Return (x, y) of the center of cell containing provided text 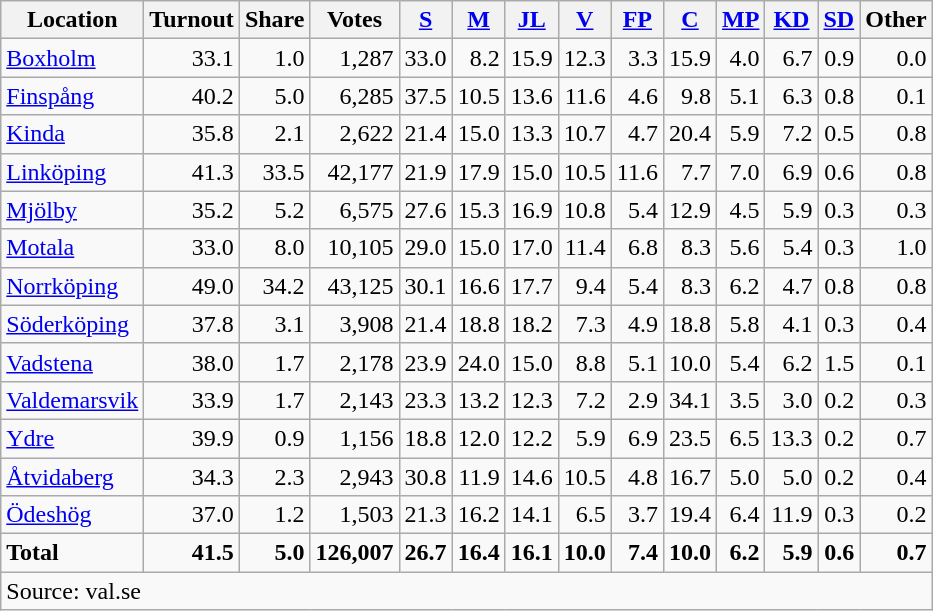
Share (274, 20)
34.2 (274, 286)
C (690, 20)
2,622 (354, 134)
37.0 (192, 515)
29.0 (426, 248)
Other (896, 20)
49.0 (192, 286)
13.6 (532, 96)
Linköping (72, 172)
8.8 (584, 362)
Motala (72, 248)
JL (532, 20)
2,943 (354, 477)
Vadstena (72, 362)
6.7 (792, 58)
7.0 (741, 172)
40.2 (192, 96)
M (478, 20)
42,177 (354, 172)
0.5 (839, 134)
39.9 (192, 438)
Finspång (72, 96)
KD (792, 20)
Mjölby (72, 210)
2.9 (637, 400)
1,287 (354, 58)
3.3 (637, 58)
17.0 (532, 248)
10,105 (354, 248)
Kinda (72, 134)
30.8 (426, 477)
3.5 (741, 400)
38.0 (192, 362)
30.1 (426, 286)
3.7 (637, 515)
9.8 (690, 96)
10.7 (584, 134)
23.5 (690, 438)
FP (637, 20)
6.8 (637, 248)
Location (72, 20)
16.6 (478, 286)
35.8 (192, 134)
Norrköping (72, 286)
SD (839, 20)
2.3 (274, 477)
3.1 (274, 324)
1,503 (354, 515)
41.3 (192, 172)
33.9 (192, 400)
1,156 (354, 438)
14.6 (532, 477)
Ydre (72, 438)
6,285 (354, 96)
4.5 (741, 210)
7.7 (690, 172)
9.4 (584, 286)
Boxholm (72, 58)
16.4 (478, 553)
14.1 (532, 515)
1.2 (274, 515)
34.1 (690, 400)
5.8 (741, 324)
5.2 (274, 210)
16.9 (532, 210)
2.1 (274, 134)
2,143 (354, 400)
11.4 (584, 248)
27.6 (426, 210)
Votes (354, 20)
7.3 (584, 324)
12.9 (690, 210)
4.0 (741, 58)
33.5 (274, 172)
3,908 (354, 324)
V (584, 20)
Ödeshög (72, 515)
3.0 (792, 400)
13.2 (478, 400)
26.7 (426, 553)
MP (741, 20)
15.3 (478, 210)
6.3 (792, 96)
8.0 (274, 248)
37.8 (192, 324)
12.0 (478, 438)
10.8 (584, 210)
17.9 (478, 172)
20.4 (690, 134)
Turnout (192, 20)
S (426, 20)
4.6 (637, 96)
35.2 (192, 210)
12.2 (532, 438)
2,178 (354, 362)
16.2 (478, 515)
37.5 (426, 96)
1.5 (839, 362)
Total (72, 553)
21.9 (426, 172)
19.4 (690, 515)
16.1 (532, 553)
33.1 (192, 58)
21.3 (426, 515)
23.9 (426, 362)
6.4 (741, 515)
18.2 (532, 324)
41.5 (192, 553)
Source: val.se (466, 591)
Åtvidaberg (72, 477)
5.6 (741, 248)
Valdemarsvik (72, 400)
Söderköping (72, 324)
4.1 (792, 324)
34.3 (192, 477)
43,125 (354, 286)
7.4 (637, 553)
126,007 (354, 553)
6,575 (354, 210)
0.0 (896, 58)
24.0 (478, 362)
16.7 (690, 477)
4.8 (637, 477)
23.3 (426, 400)
4.9 (637, 324)
17.7 (532, 286)
8.2 (478, 58)
